For the text-containing cell, return its midpoint in [X, Y] coordinate format. 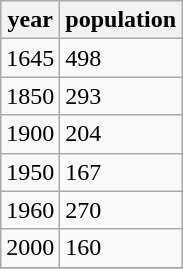
160 [121, 248]
1960 [30, 210]
1950 [30, 172]
293 [121, 96]
2000 [30, 248]
1900 [30, 134]
population [121, 20]
1645 [30, 58]
1850 [30, 96]
204 [121, 134]
270 [121, 210]
year [30, 20]
498 [121, 58]
167 [121, 172]
